Locate the cell with the specified text and output its (X, Y) center coordinate. 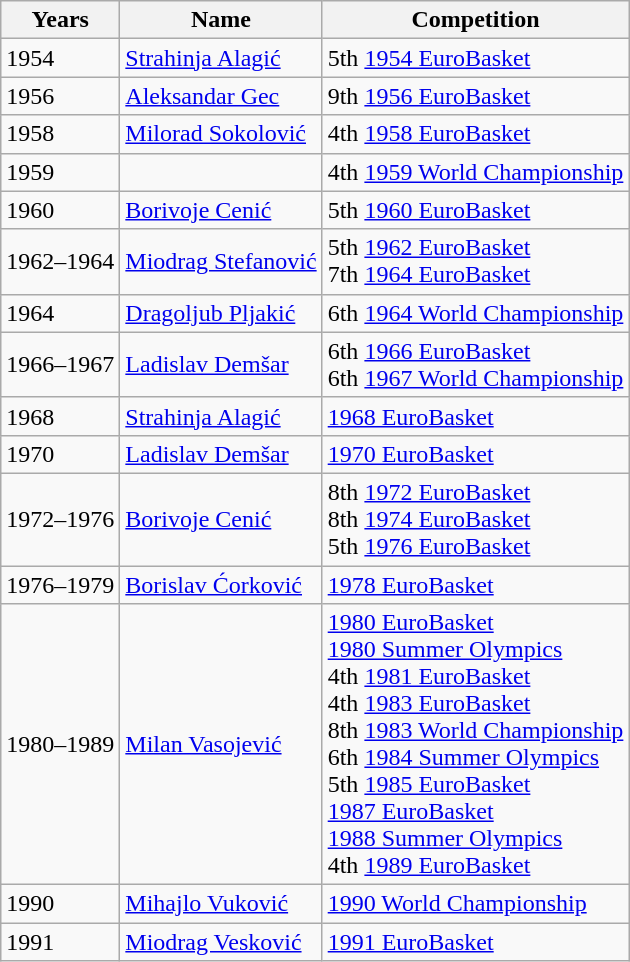
Miodrag Vesković (221, 942)
1976–1979 (60, 585)
1964 (60, 313)
5th 1954 EuroBasket (476, 58)
Milan Vasojević (221, 744)
1958 (60, 134)
1991 EuroBasket (476, 942)
4th 1959 World Championship (476, 172)
6th 1966 EuroBasket6th 1967 World Championship (476, 364)
Borislav Ćorković (221, 585)
1959 (60, 172)
1954 (60, 58)
1990 (60, 904)
1968 (60, 416)
1966–1967 (60, 364)
5th 1960 EuroBasket (476, 210)
1991 (60, 942)
Milorad Sokolović (221, 134)
8th 1972 EuroBasket8th 1974 EuroBasket 5th 1976 EuroBasket (476, 519)
Competition (476, 20)
Miodrag Stefanović (221, 262)
1956 (60, 96)
9th 1956 EuroBasket (476, 96)
1990 World Championship (476, 904)
1962–1964 (60, 262)
1970 (60, 454)
Name (221, 20)
1980–1989 (60, 744)
1972–1976 (60, 519)
6th 1964 World Championship (476, 313)
4th 1958 EuroBasket (476, 134)
Mihajlo Vuković (221, 904)
1978 EuroBasket (476, 585)
Years (60, 20)
1960 (60, 210)
1970 EuroBasket (476, 454)
Aleksandar Gec (221, 96)
1968 EuroBasket (476, 416)
5th 1962 EuroBasket 7th 1964 EuroBasket (476, 262)
Dragoljub Pljakić (221, 313)
